Search for the cell housing the specified text and yield its [x, y] center coordinate. 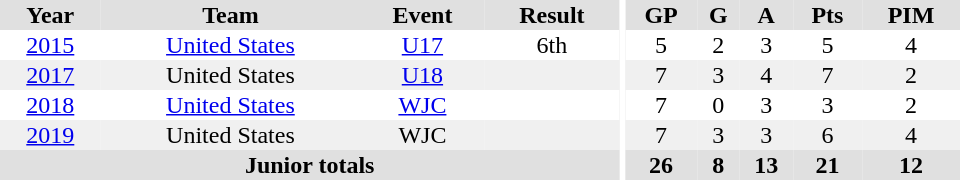
Result [552, 15]
GP [661, 15]
A [766, 15]
PIM [911, 15]
Event [422, 15]
13 [766, 165]
2018 [50, 105]
Pts [828, 15]
0 [718, 105]
G [718, 15]
21 [828, 165]
Year [50, 15]
26 [661, 165]
8 [718, 165]
Team [231, 15]
2015 [50, 45]
2017 [50, 75]
U17 [422, 45]
6th [552, 45]
12 [911, 165]
U18 [422, 75]
Junior totals [310, 165]
2019 [50, 135]
6 [828, 135]
